Search for the cell housing the specified text and yield its (X, Y) center coordinate. 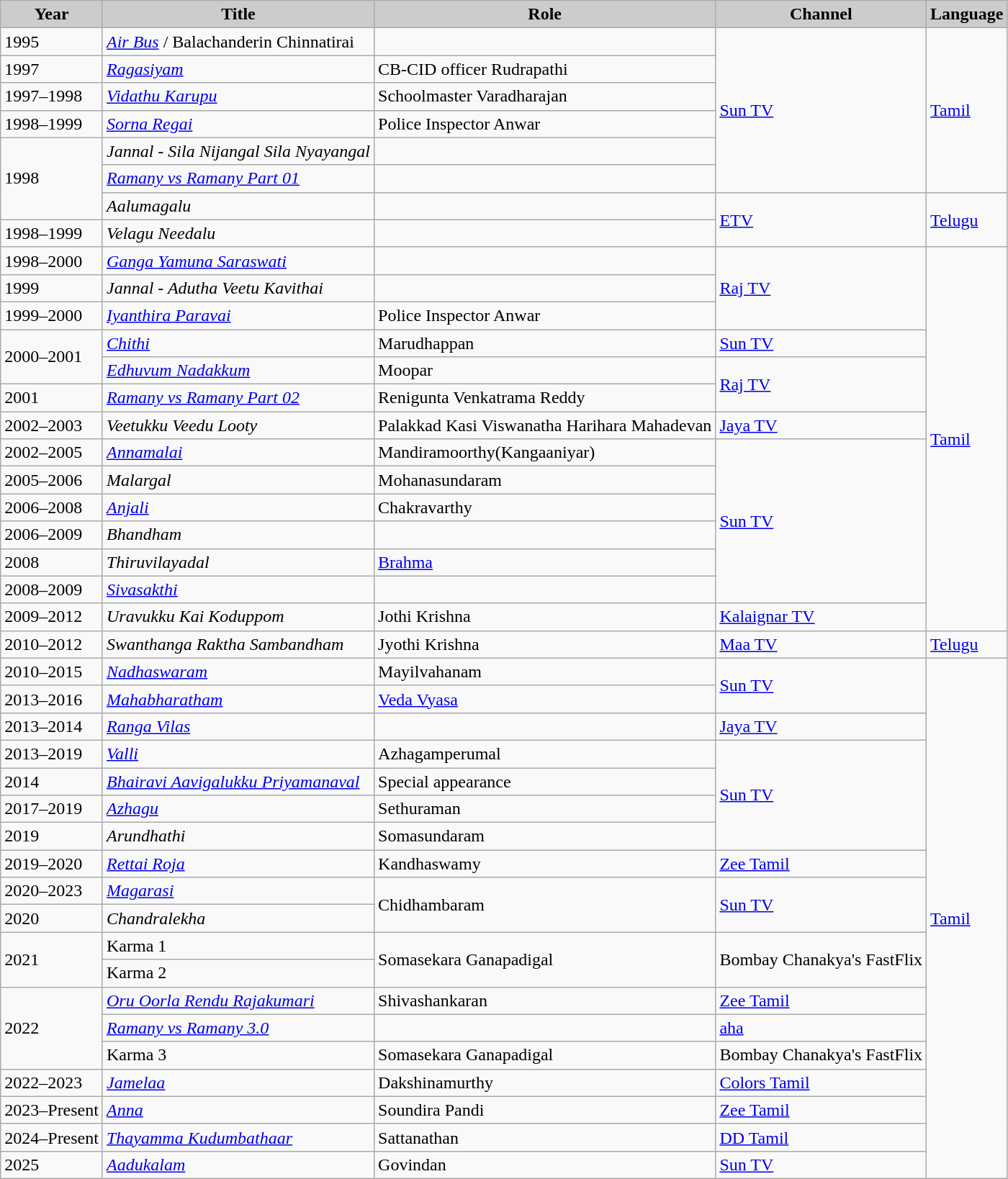
2006–2008 (52, 507)
Channel (821, 14)
Bhairavi Aavigalukku Priyamanaval (238, 781)
Chandralekha (238, 918)
Velagu Needalu (238, 233)
2013–2016 (52, 699)
2009–2012 (52, 617)
1998 (52, 179)
Swanthanga Raktha Sambandham (238, 644)
2020–2023 (52, 891)
Marudhappan (545, 343)
2001 (52, 398)
Shivashankaran (545, 1000)
2010–2015 (52, 672)
2002–2005 (52, 453)
2022–2023 (52, 1083)
Colors Tamil (821, 1083)
Veda Vyasa (545, 699)
Karma 3 (238, 1055)
2023–Present (52, 1110)
2013–2019 (52, 754)
Jamelaa (238, 1083)
Jannal - Adutha Veetu Kavithai (238, 288)
Govindan (545, 1165)
DD Tamil (821, 1137)
Malargal (238, 480)
Air Bus / Balachanderin Chinnatirai (238, 42)
Chithi (238, 343)
2025 (52, 1165)
2022 (52, 1028)
Jyothi Krishna (545, 644)
Year (52, 14)
Ragasiyam (238, 69)
Soundira Pandi (545, 1110)
1998–2000 (52, 261)
Nadhaswaram (238, 672)
Mayilvahanam (545, 672)
Annamalai (238, 453)
Ganga Yamuna Saraswati (238, 261)
Valli (238, 754)
Special appearance (545, 781)
Aalumagalu (238, 206)
Moopar (545, 371)
Rettai Roja (238, 864)
2005–2006 (52, 480)
1995 (52, 42)
aha (821, 1028)
Mandiramoorthy(Kangaaniyar) (545, 453)
Ramany vs Ramany Part 01 (238, 179)
2010–2012 (52, 644)
2019 (52, 836)
Sivasakthi (238, 589)
Oru Oorla Rendu Rajakumari (238, 1000)
Sorna Regai (238, 124)
Schoolmaster Varadharajan (545, 96)
Anjali (238, 507)
Title (238, 14)
Vidathu Karupu (238, 96)
Iyanthira Paravai (238, 315)
Bhandham (238, 535)
Ramany vs Ramany Part 02 (238, 398)
Language (967, 14)
Thiruvilayadal (238, 562)
2002–2003 (52, 425)
Sethuraman (545, 809)
ETV (821, 220)
Ramany vs Ramany 3.0 (238, 1028)
Azhagu (238, 809)
Jannal - Sila Nijangal Sila Nyayangal (238, 151)
Mohanasundaram (545, 480)
Veetukku Veedu Looty (238, 425)
Palakkad Kasi Viswanatha Harihara Mahadevan (545, 425)
Edhuvum Nadakkum (238, 371)
Chidhambaram (545, 905)
Brahma (545, 562)
Kandhaswamy (545, 864)
Arundhathi (238, 836)
Chakravarthy (545, 507)
CB-CID officer Rudrapathi (545, 69)
Magarasi (238, 891)
2019–2020 (52, 864)
Dakshinamurthy (545, 1083)
Karma 2 (238, 973)
Jothi Krishna (545, 617)
Role (545, 14)
2020 (52, 918)
Sattanathan (545, 1137)
Anna (238, 1110)
2000–2001 (52, 357)
Azhagamperumal (545, 754)
2006–2009 (52, 535)
2021 (52, 959)
1997–1998 (52, 96)
2008 (52, 562)
2013–2014 (52, 726)
Uravukku Kai Koduppom (238, 617)
1999–2000 (52, 315)
Kalaignar TV (821, 617)
Renigunta Venkatrama Reddy (545, 398)
1997 (52, 69)
1999 (52, 288)
2014 (52, 781)
Maa TV (821, 644)
2008–2009 (52, 589)
2024–Present (52, 1137)
Thayamma Kudumbathaar (238, 1137)
Aadukalam (238, 1165)
Karma 1 (238, 946)
Ranga Vilas (238, 726)
Mahabharatham (238, 699)
2017–2019 (52, 809)
Somasundaram (545, 836)
